Determine the (X, Y) coordinate at the center of the cell enclosing the given text.  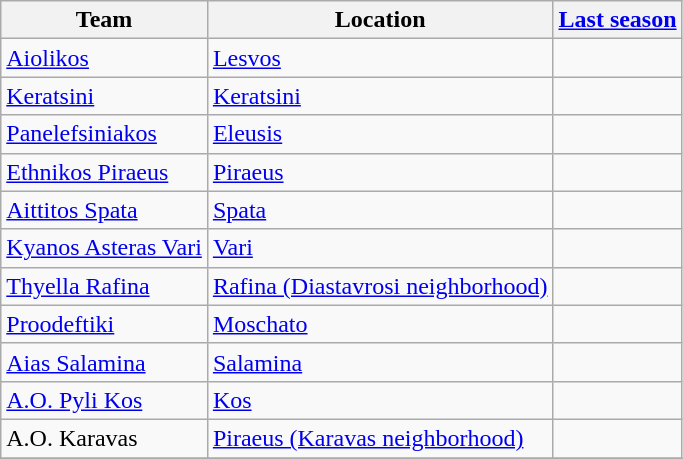
Lesvos (380, 58)
Kos (380, 400)
Kyanos Asteras Vari (104, 248)
Aittitos Spata (104, 210)
Spata (380, 210)
Salamina (380, 362)
Vari (380, 248)
Piraeus (Karavas neighborhood) (380, 438)
Location (380, 20)
Thyella Rafina (104, 286)
Piraeus (380, 172)
Aias Salamina (104, 362)
Moschato (380, 324)
Proodeftiki (104, 324)
A.O. Pyli Kos (104, 400)
Rafina (Diastavrosi neighborhood) (380, 286)
Last season (618, 20)
Panelefsiniakos (104, 134)
Aiolikos (104, 58)
Team (104, 20)
A.O. Karavas (104, 438)
Eleusis (380, 134)
Ethnikos Piraeus (104, 172)
